Return (X, Y) of the center of cell containing provided text 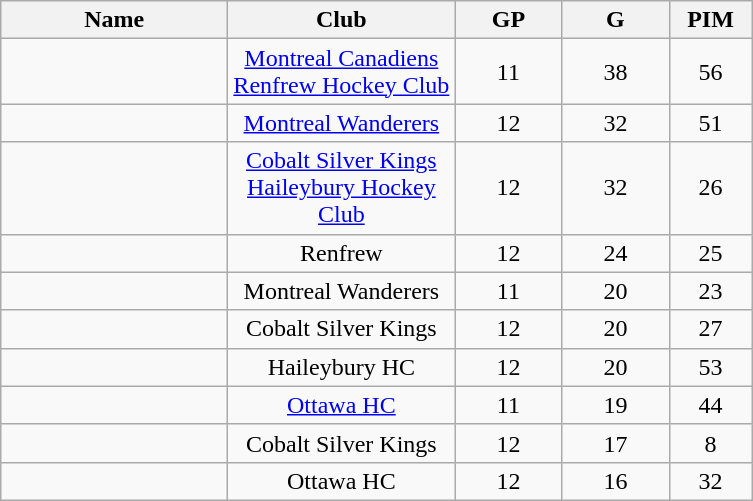
Renfrew (342, 253)
27 (710, 329)
PIM (710, 20)
Haileybury HC (342, 367)
19 (616, 405)
25 (710, 253)
8 (710, 443)
Montreal CanadiensRenfrew Hockey Club (342, 72)
Club (342, 20)
56 (710, 72)
GP (508, 20)
53 (710, 367)
26 (710, 188)
44 (710, 405)
16 (616, 481)
Cobalt Silver KingsHaileybury Hockey Club (342, 188)
24 (616, 253)
Name (114, 20)
23 (710, 291)
17 (616, 443)
38 (616, 72)
G (616, 20)
51 (710, 123)
